For the text-containing cell, return its midpoint in [x, y] coordinate format. 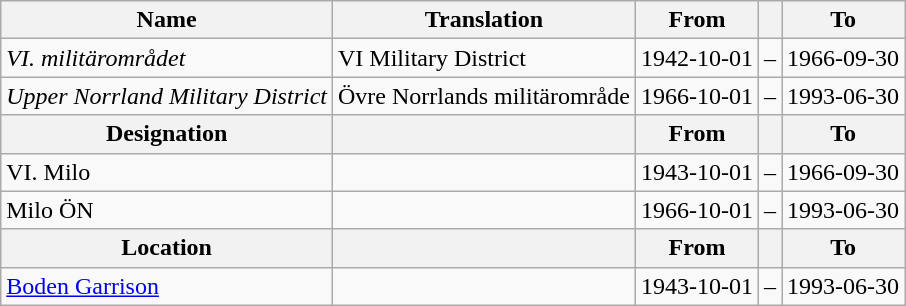
Upper Norrland Military District [167, 96]
Milo ÖN [167, 210]
Name [167, 20]
VI. militärområdet [167, 58]
Designation [167, 134]
1942-10-01 [696, 58]
Boden Garrison [167, 286]
Location [167, 248]
Translation [484, 20]
VI. Milo [167, 172]
VI Military District [484, 58]
Övre Norrlands militärområde [484, 96]
